Scan for the cell matching the given text and deliver its [X, Y] coordinate at center. 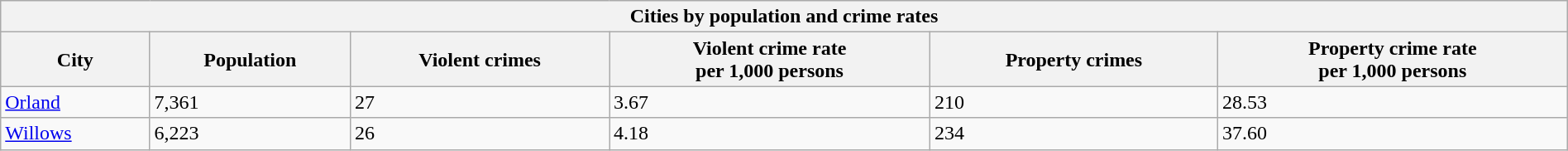
3.67 [770, 102]
28.53 [1393, 102]
26 [480, 134]
Property crime rateper 1,000 persons [1393, 60]
37.60 [1393, 134]
Cities by population and crime rates [784, 17]
210 [1073, 102]
Willows [75, 134]
Violent crimes [480, 60]
Orland [75, 102]
Violent crime rateper 1,000 persons [770, 60]
Property crimes [1073, 60]
7,361 [250, 102]
234 [1073, 134]
6,223 [250, 134]
City [75, 60]
Population [250, 60]
4.18 [770, 134]
27 [480, 102]
